Pinpoint the cell where the given text exists, returning its [X, Y] midpoint coordinate. 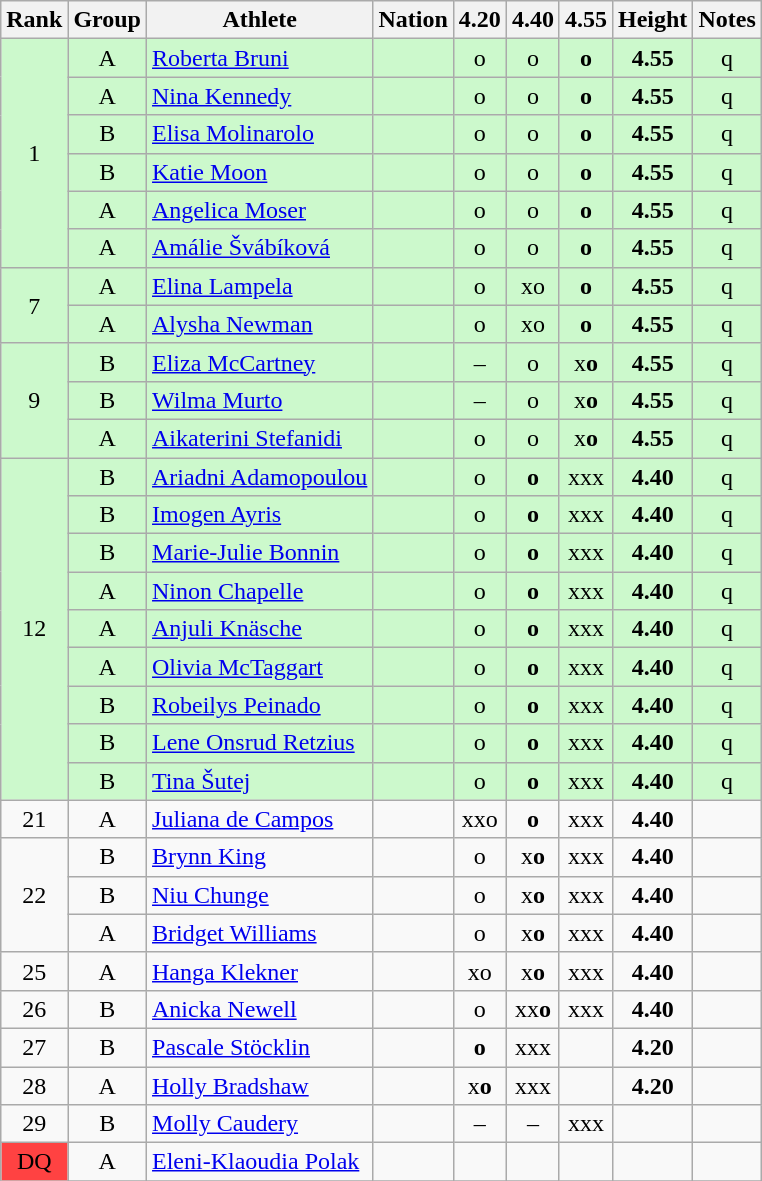
Rank [34, 20]
Anjuli Knäsche [260, 629]
Nina Kennedy [260, 96]
Nation [413, 20]
Bridget Williams [260, 933]
Angelica Moser [260, 210]
Aikaterini Stefanidi [260, 438]
Holly Bradshaw [260, 1085]
Imogen Ayris [260, 515]
Eleni-Klaoudia Polak [260, 1162]
Lene Onsrud Retzius [260, 743]
21 [34, 819]
25 [34, 971]
1 [34, 153]
9 [34, 400]
Athlete [260, 20]
Eliza McCartney [260, 362]
Anicka Newell [260, 1009]
DQ [34, 1162]
Olivia McTaggart [260, 667]
28 [34, 1085]
29 [34, 1124]
Roberta Bruni [260, 58]
Pascale Stöcklin [260, 1047]
12 [34, 630]
Elina Lampela [260, 286]
Niu Chunge [260, 895]
Elisa Molinarolo [260, 134]
Wilma Murto [260, 400]
Notes [727, 20]
7 [34, 305]
Robeilys Peinado [260, 705]
Amálie Švábíková [260, 248]
Ninon Chapelle [260, 591]
22 [34, 895]
27 [34, 1047]
Molly Caudery [260, 1124]
Alysha Newman [260, 324]
Marie-Julie Bonnin [260, 553]
Katie Moon [260, 172]
Group [108, 20]
26 [34, 1009]
Ariadni Adamopoulou [260, 477]
Hanga Klekner [260, 971]
Brynn King [260, 857]
Juliana de Campos [260, 819]
Tina Šutej [260, 781]
Height [652, 20]
